Determine the [x, y] coordinate at the center of the cell enclosing the given text.  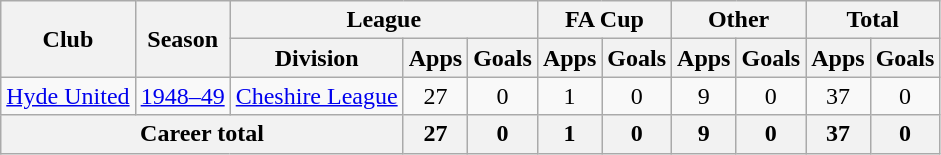
Club [68, 39]
Season [182, 39]
FA Cup [604, 20]
Other [739, 20]
League [384, 20]
Cheshire League [316, 96]
1948–49 [182, 96]
Total [873, 20]
Hyde United [68, 96]
Division [316, 58]
Career total [202, 134]
